Find where the given text appears and provide that cell's center as (X, Y) coordinate. 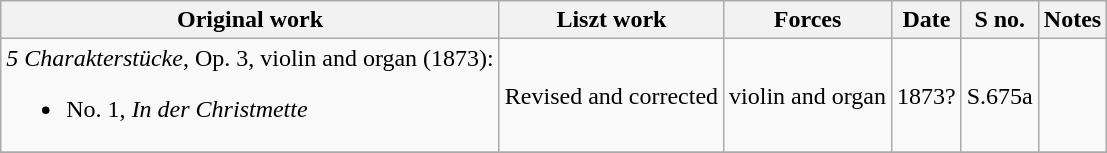
5 Charakterstücke, Op. 3, violin and organ (1873):No. 1, In der Christmette (250, 96)
Liszt work (611, 20)
S.675a (1000, 96)
Revised and corrected (611, 96)
1873? (927, 96)
S no. (1000, 20)
Notes (1072, 20)
Original work (250, 20)
Date (927, 20)
Forces (808, 20)
violin and organ (808, 96)
